For the text-containing cell, return its midpoint in (X, Y) coordinate format. 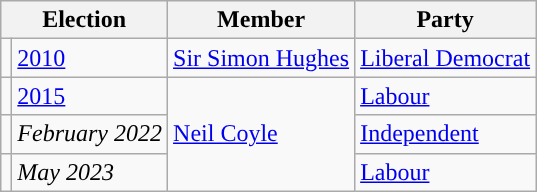
Sir Simon Hughes (262, 58)
2015 (90, 96)
May 2023 (90, 172)
Neil Coyle (262, 134)
Liberal Democrat (446, 58)
Election (84, 20)
February 2022 (90, 134)
Member (262, 20)
Party (446, 20)
Independent (446, 134)
2010 (90, 58)
